Identify which cell holds the provided text, then report its [X, Y] central coordinate. 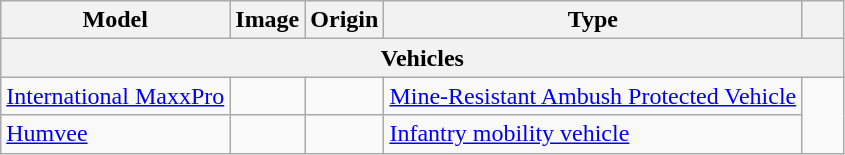
Origin [344, 20]
International MaxxPro [116, 96]
Humvee [116, 134]
Type [593, 20]
Infantry mobility vehicle [593, 134]
Vehicles [422, 58]
Model [116, 20]
Image [268, 20]
Mine-Resistant Ambush Protected Vehicle [593, 96]
